Output the (X, Y) coordinate of the center of the cell containing the given text.  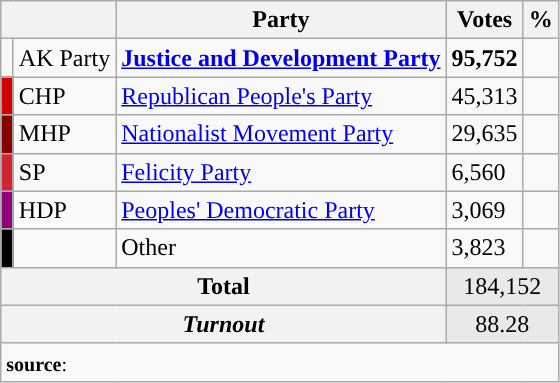
Republican People's Party (281, 96)
88.28 (502, 324)
MHP (64, 134)
Nationalist Movement Party (281, 134)
29,635 (484, 134)
Total (224, 286)
Party (281, 20)
Felicity Party (281, 172)
CHP (64, 96)
Justice and Development Party (281, 58)
6,560 (484, 172)
3,069 (484, 210)
Votes (484, 20)
184,152 (502, 286)
AK Party (64, 58)
Peoples' Democratic Party (281, 210)
Other (281, 248)
SP (64, 172)
3,823 (484, 248)
45,313 (484, 96)
HDP (64, 210)
source: (280, 362)
95,752 (484, 58)
Turnout (224, 324)
% (540, 20)
